Output the [X, Y] coordinate of the center of the cell containing the given text.  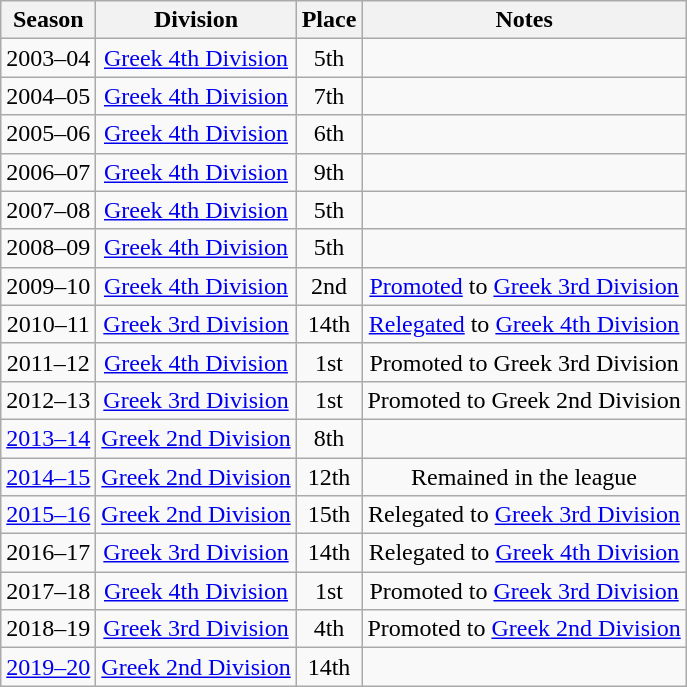
8th [329, 438]
2003–04 [48, 58]
6th [329, 134]
2015–16 [48, 515]
2019–20 [48, 667]
2012–13 [48, 400]
2005–06 [48, 134]
2016–17 [48, 553]
2017–18 [48, 591]
2009–10 [48, 286]
2nd [329, 286]
Notes [524, 20]
9th [329, 172]
2011–12 [48, 362]
Division [196, 20]
12th [329, 477]
2018–19 [48, 629]
15th [329, 515]
2007–08 [48, 210]
4th [329, 629]
2006–07 [48, 172]
Season [48, 20]
2013–14 [48, 438]
Relegated to Greek 3rd Division [524, 515]
2004–05 [48, 96]
2010–11 [48, 324]
Remained in the league [524, 477]
2014–15 [48, 477]
7th [329, 96]
2008–09 [48, 248]
Place [329, 20]
